Capture the cell that displays the provided text and extract its (x, y) central coordinate. 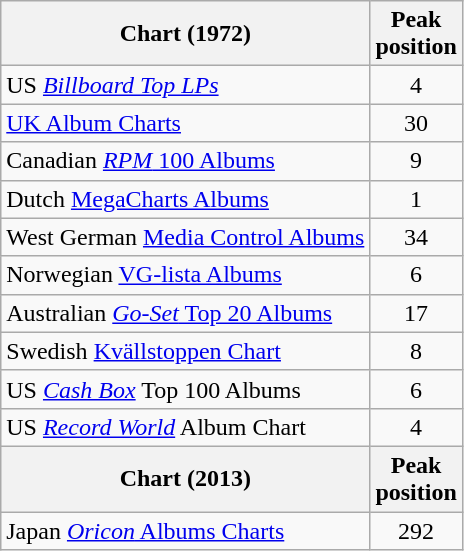
Australian Go-Set Top 20 Albums (186, 313)
Chart (2013) (186, 478)
Swedish Kvällstoppen Chart (186, 351)
West German Media Control Albums (186, 237)
30 (416, 123)
US Record World Album Chart (186, 427)
Canadian RPM 100 Albums (186, 161)
US Cash Box Top 100 Albums (186, 389)
34 (416, 237)
Dutch MegaCharts Albums (186, 199)
9 (416, 161)
Norwegian VG-lista Albums (186, 275)
Chart (1972) (186, 34)
17 (416, 313)
292 (416, 531)
UK Album Charts (186, 123)
Japan Oricon Albums Charts (186, 531)
US Billboard Top LPs (186, 85)
1 (416, 199)
8 (416, 351)
